For the text-containing cell, return its midpoint in (X, Y) coordinate format. 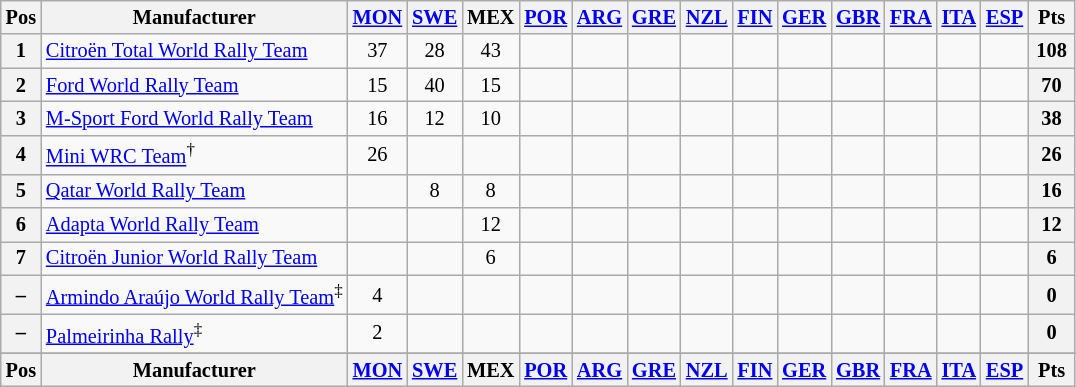
7 (21, 258)
Citroën Total World Rally Team (194, 51)
1 (21, 51)
M-Sport Ford World Rally Team (194, 118)
Mini WRC Team† (194, 154)
Adapta World Rally Team (194, 225)
108 (1052, 51)
37 (378, 51)
Palmeirinha Rally‡ (194, 334)
5 (21, 191)
28 (434, 51)
40 (434, 85)
3 (21, 118)
Qatar World Rally Team (194, 191)
Citroën Junior World Rally Team (194, 258)
10 (490, 118)
Armindo Araújo World Rally Team‡ (194, 294)
70 (1052, 85)
Ford World Rally Team (194, 85)
43 (490, 51)
38 (1052, 118)
